From the cell containing the given text, extract its center point as (X, Y) coordinate. 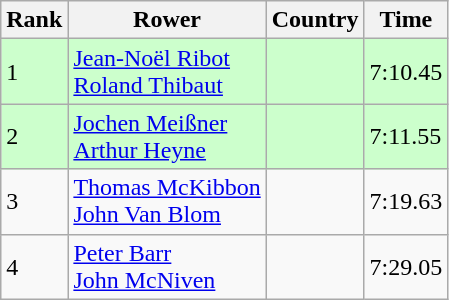
Peter BarrJohn McNiven (167, 266)
7:29.05 (406, 266)
Jochen MeißnerArthur Heyne (167, 136)
2 (34, 136)
7:19.63 (406, 202)
Time (406, 20)
Jean-Noël RibotRoland Thibaut (167, 72)
Rower (167, 20)
Country (315, 20)
Rank (34, 20)
3 (34, 202)
7:11.55 (406, 136)
4 (34, 266)
7:10.45 (406, 72)
1 (34, 72)
Thomas McKibbonJohn Van Blom (167, 202)
